Output the (X, Y) coordinate of the center of the cell containing the given text.  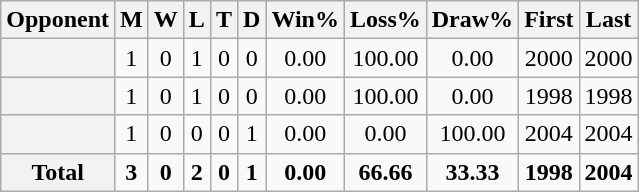
33.33 (472, 172)
L (196, 20)
T (224, 20)
Opponent (58, 20)
Last (608, 20)
First (549, 20)
Total (58, 172)
D (251, 20)
Loss% (386, 20)
M (132, 20)
W (166, 20)
Draw% (472, 20)
Win% (306, 20)
2 (196, 172)
3 (132, 172)
66.66 (386, 172)
